Output the (X, Y) coordinate of the center of the cell containing the given text.  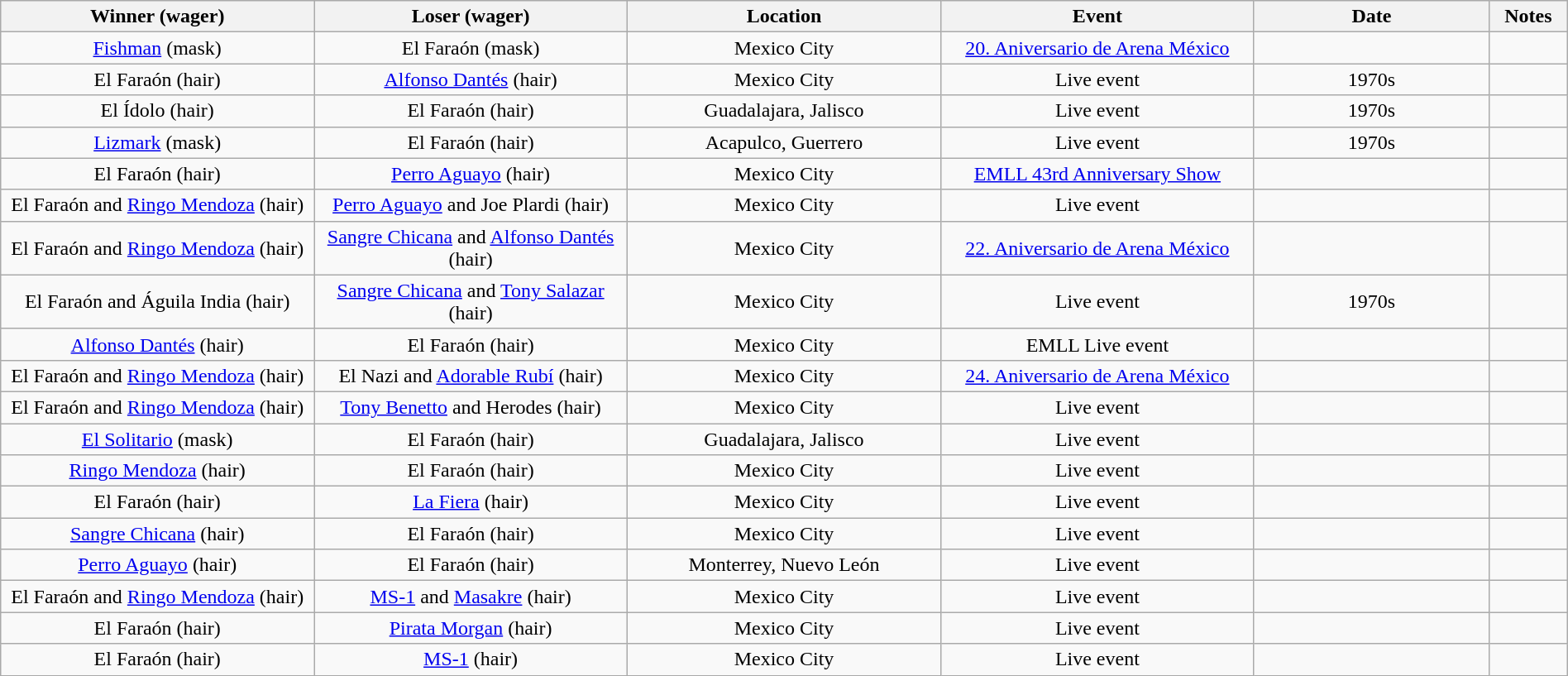
Loser (wager) (471, 17)
MS-1 and Masakre (hair) (471, 597)
EMLL 43rd Anniversary Show (1097, 174)
Tony Benetto and Herodes (hair) (471, 407)
20. Aniversario de Arena México (1097, 48)
Location (784, 17)
Date (1371, 17)
Lizmark (mask) (157, 142)
Ringo Mendoza (hair) (157, 471)
EMLL Live event (1097, 344)
Sangre Chicana and Tony Salazar (hair) (471, 301)
Monterrey, Nuevo León (784, 565)
Sangre Chicana and Alfonso Dantés (hair) (471, 248)
La Fiera (hair) (471, 502)
El Solitario (mask) (157, 439)
Winner (wager) (157, 17)
El Faraón and Águila India (hair) (157, 301)
Acapulco, Guerrero (784, 142)
El Ídolo (hair) (157, 111)
Perro Aguayo and Joe Plardi (hair) (471, 205)
22. Aniversario de Arena México (1097, 248)
Notes (1528, 17)
El Nazi and Adorable Rubí (hair) (471, 376)
Fishman (mask) (157, 48)
El Faraón (mask) (471, 48)
24. Aniversario de Arena México (1097, 376)
Event (1097, 17)
Sangre Chicana (hair) (157, 534)
Pirata Morgan (hair) (471, 628)
MS-1 (hair) (471, 659)
